Search for the cell housing the specified text and yield its [x, y] center coordinate. 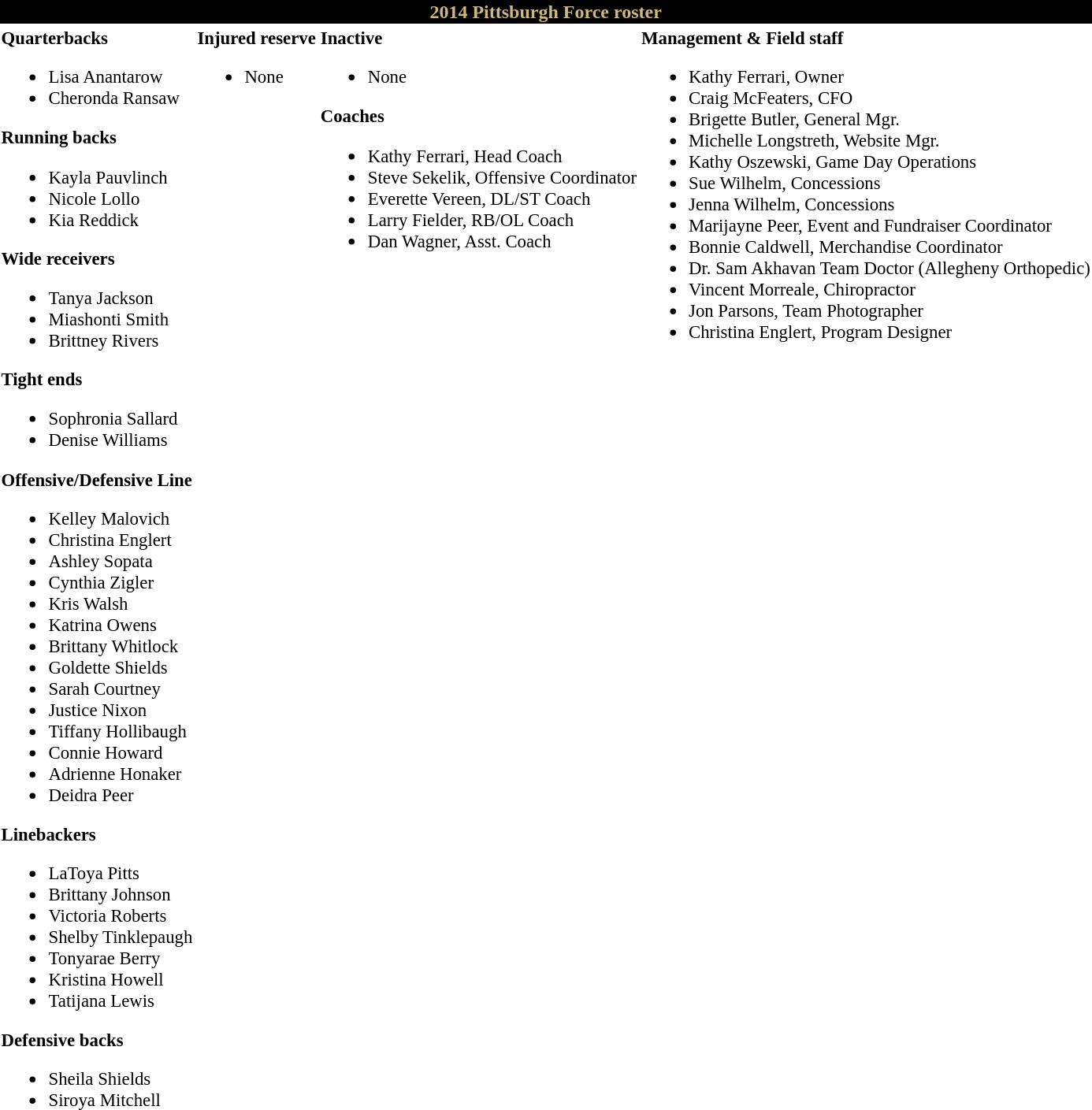
2014 Pittsburgh Force roster [545, 12]
